Return (x, y) of the center of cell containing provided text 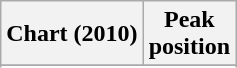
Peakposition (189, 34)
Chart (2010) (72, 34)
